Provide the [X, Y] coordinate of the cell's center where the given text is located.  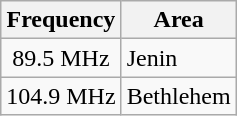
Bethlehem [178, 96]
Frequency [61, 20]
89.5 MHz [61, 58]
104.9 MHz [61, 96]
Area [178, 20]
Jenin [178, 58]
